Find where the given text appears and provide that cell's center as [X, Y] coordinate. 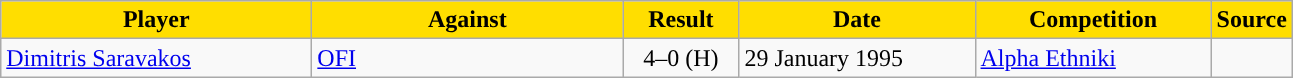
Competition [1093, 20]
Player [156, 20]
Alpha Ethniki [1093, 58]
Dimitris Saravakos [156, 58]
Source [1252, 20]
Against [468, 20]
Result [681, 20]
29 January 1995 [857, 58]
Date [857, 20]
4–0 (H) [681, 58]
OFI [468, 58]
